Detect which cell encompasses the target text, then output its [x, y] center coordinate. 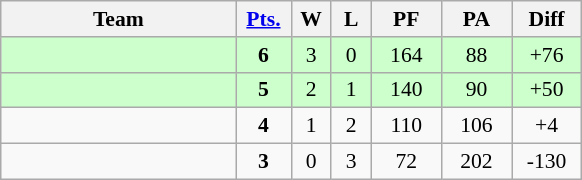
W [311, 19]
Team [118, 19]
90 [476, 90]
110 [406, 126]
+4 [547, 126]
164 [406, 55]
+50 [547, 90]
6 [264, 55]
PA [476, 19]
106 [476, 126]
L [351, 19]
-130 [547, 162]
140 [406, 90]
Pts. [264, 19]
Diff [547, 19]
PF [406, 19]
+76 [547, 55]
4 [264, 126]
88 [476, 55]
72 [406, 162]
202 [476, 162]
5 [264, 90]
